Capture the cell that displays the provided text and extract its [x, y] central coordinate. 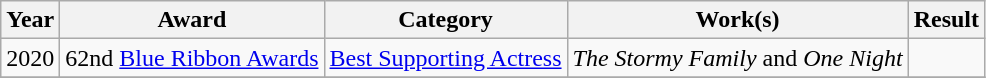
Award [192, 20]
The Stormy Family and One Night [738, 58]
Best Supporting Actress [446, 58]
Result [946, 20]
Category [446, 20]
Work(s) [738, 20]
Year [30, 20]
62nd Blue Ribbon Awards [192, 58]
2020 [30, 58]
